Detect which cell encompasses the target text, then output its [x, y] center coordinate. 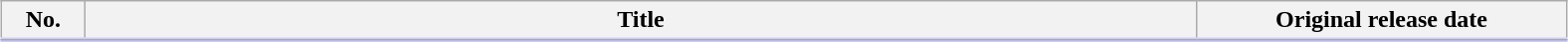
Original release date [1381, 21]
No. [44, 21]
Title [641, 21]
